Find where the given text appears and provide that cell's center as [x, y] coordinate. 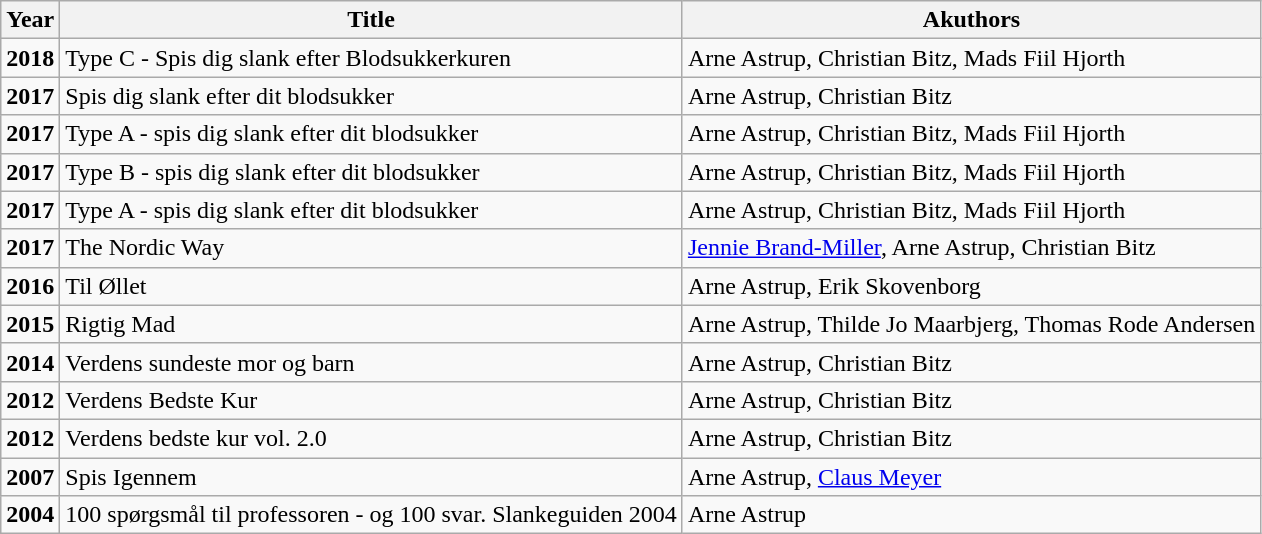
Title [372, 20]
Jennie Brand-Miller, Arne Astrup, Christian Bitz [971, 248]
Verdens sundeste mor og barn [372, 362]
2014 [30, 362]
2004 [30, 515]
100 spørgsmål til professoren - og 100 svar. Slankeguiden 2004 [372, 515]
Arne Astrup, Claus Meyer [971, 477]
Arne Astrup, Erik Skovenborg [971, 286]
Rigtig Mad [372, 324]
Spis Igennem [372, 477]
Arne Astrup [971, 515]
2007 [30, 477]
2015 [30, 324]
Type B - spis dig slank efter dit blodsukker [372, 172]
Spis dig slank efter dit blodsukker [372, 96]
Akuthors [971, 20]
2018 [30, 58]
Til Øllet [372, 286]
Verdens bedste kur vol. 2.0 [372, 438]
Arne Astrup, Thilde Jo Maarbjerg, Thomas Rode Andersen [971, 324]
2016 [30, 286]
The Nordic Way [372, 248]
Verdens Bedste Kur [372, 400]
Type C - Spis dig slank efter Blodsukkerkuren [372, 58]
Year [30, 20]
